Locate the cell with the specified text and output its (X, Y) center coordinate. 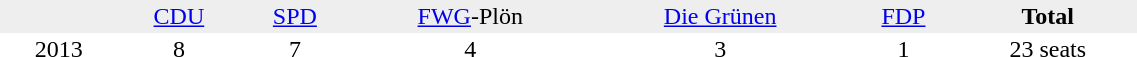
Die Grünen (720, 16)
FDP (904, 16)
FWG-Plön (470, 16)
CDU (178, 16)
SPD (296, 16)
